Capture the cell that displays the provided text and extract its (x, y) central coordinate. 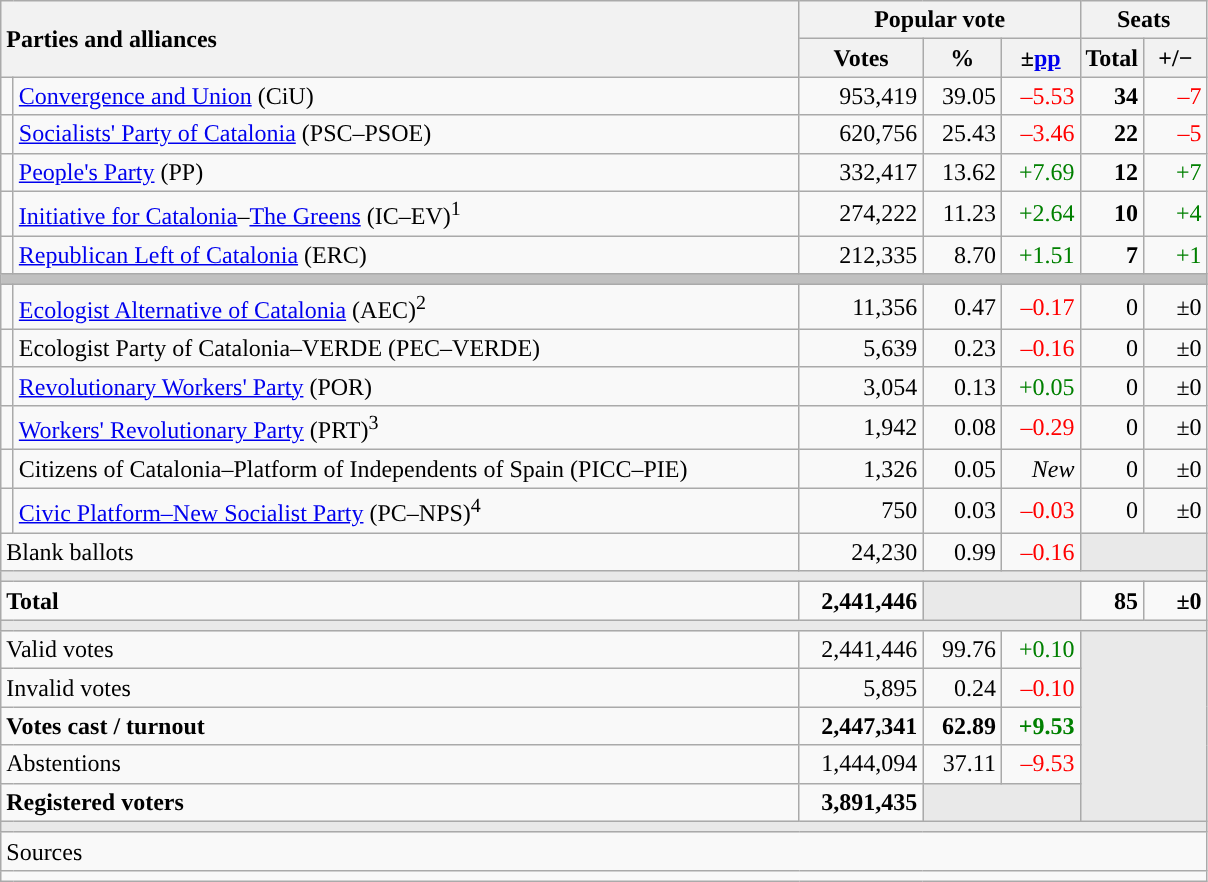
±pp (1040, 58)
Sources (604, 851)
99.76 (962, 650)
0.24 (962, 688)
–3.46 (1040, 134)
953,419 (861, 96)
+/− (1176, 58)
24,230 (861, 552)
5,639 (861, 348)
Votes cast / turnout (400, 726)
5,895 (861, 688)
+2.64 (1040, 214)
–5.53 (1040, 96)
332,417 (861, 172)
1,326 (861, 469)
25.43 (962, 134)
7 (1112, 255)
Initiative for Catalonia–The Greens (IC–EV)1 (406, 214)
+7.69 (1040, 172)
0.08 (962, 428)
22 (1112, 134)
620,756 (861, 134)
8.70 (962, 255)
–5 (1176, 134)
Abstentions (400, 764)
13.62 (962, 172)
37.11 (962, 764)
New (1040, 469)
% (962, 58)
Socialists' Party of Catalonia (PSC–PSOE) (406, 134)
Civic Platform–New Socialist Party (PC–NPS)4 (406, 510)
0.99 (962, 552)
+0.10 (1040, 650)
212,335 (861, 255)
Citizens of Catalonia–Platform of Independents of Spain (PICC–PIE) (406, 469)
750 (861, 510)
+1 (1176, 255)
–7 (1176, 96)
+4 (1176, 214)
Ecologist Party of Catalonia–VERDE (PEC–VERDE) (406, 348)
–0.03 (1040, 510)
62.89 (962, 726)
39.05 (962, 96)
11.23 (962, 214)
Valid votes (400, 650)
10 (1112, 214)
+7 (1176, 172)
85 (1112, 601)
Republican Left of Catalonia (ERC) (406, 255)
Ecologist Alternative of Catalonia (AEC)2 (406, 308)
0.13 (962, 386)
Invalid votes (400, 688)
Workers' Revolutionary Party (PRT)3 (406, 428)
0.05 (962, 469)
–0.17 (1040, 308)
11,356 (861, 308)
Votes (861, 58)
+1.51 (1040, 255)
Registered voters (400, 802)
–0.29 (1040, 428)
Revolutionary Workers' Party (POR) (406, 386)
3,054 (861, 386)
2,447,341 (861, 726)
34 (1112, 96)
+9.53 (1040, 726)
12 (1112, 172)
Blank ballots (400, 552)
Convergence and Union (CiU) (406, 96)
3,891,435 (861, 802)
Popular vote (940, 20)
People's Party (PP) (406, 172)
0.47 (962, 308)
Seats (1144, 20)
0.23 (962, 348)
1,444,094 (861, 764)
+0.05 (1040, 386)
1,942 (861, 428)
Parties and alliances (400, 39)
–9.53 (1040, 764)
274,222 (861, 214)
0.03 (962, 510)
–0.10 (1040, 688)
